Identify which cell holds the provided text, then report its (X, Y) central coordinate. 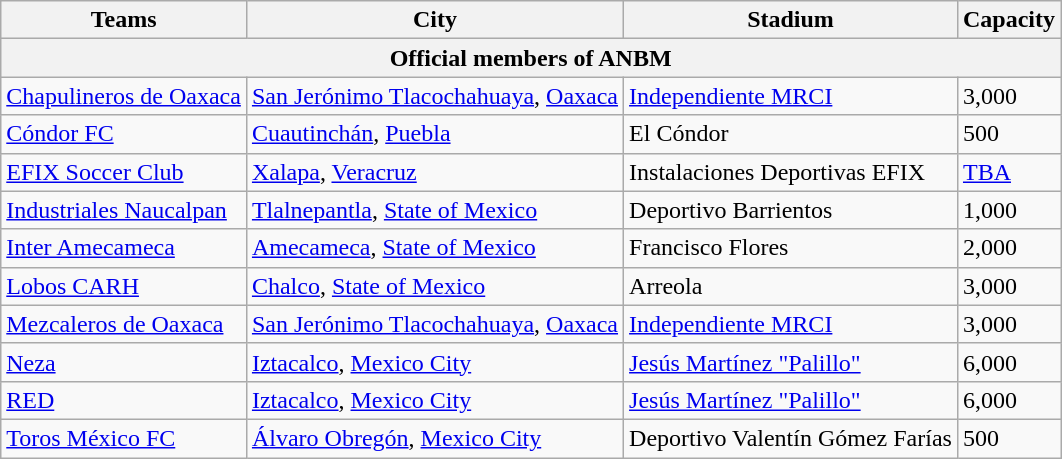
Teams (124, 20)
TBA (1008, 172)
Toros México FC (124, 438)
Deportivo Barrientos (791, 210)
Francisco Flores (791, 248)
Tlalnepantla, State of Mexico (434, 210)
1,000 (1008, 210)
Arreola (791, 286)
Chalco, State of Mexico (434, 286)
Lobos CARH (124, 286)
Cóndor FC (124, 134)
Deportivo Valentín Gómez Farías (791, 438)
Official members of ANBM (531, 58)
City (434, 20)
RED (124, 400)
Chapulineros de Oaxaca (124, 96)
El Cóndor (791, 134)
Amecameca, State of Mexico (434, 248)
Stadium (791, 20)
Instalaciones Deportivas EFIX (791, 172)
2,000 (1008, 248)
Industriales Naucalpan (124, 210)
Cuautinchán, Puebla (434, 134)
Mezcaleros de Oaxaca (124, 324)
Xalapa, Veracruz (434, 172)
Capacity (1008, 20)
Álvaro Obregón, Mexico City (434, 438)
EFIX Soccer Club (124, 172)
Inter Amecameca (124, 248)
Neza (124, 362)
